Search for the cell housing the specified text and yield its [x, y] center coordinate. 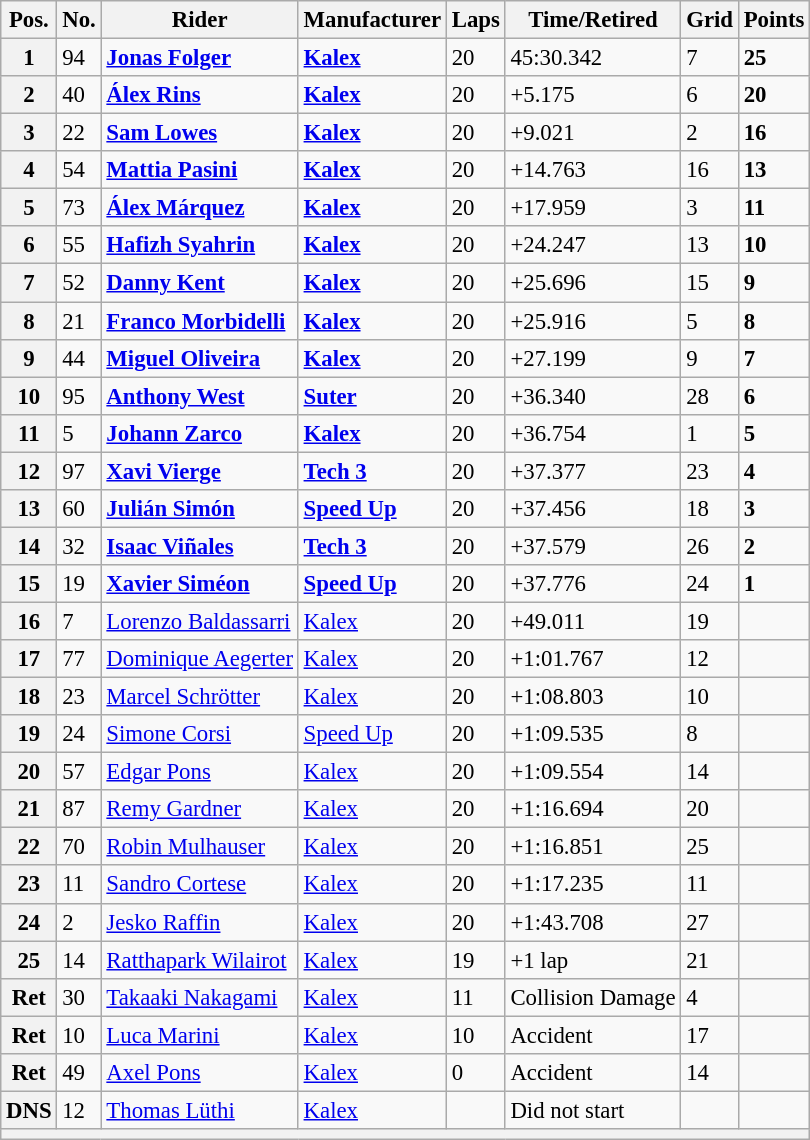
45:30.342 [593, 58]
Rider [200, 20]
Time/Retired [593, 20]
+37.377 [593, 471]
Robin Mulhauser [200, 847]
Laps [476, 20]
Álex Rins [200, 95]
87 [79, 809]
Sandro Cortese [200, 885]
44 [79, 358]
40 [79, 95]
+5.175 [593, 95]
Anthony West [200, 396]
Miguel Oliveira [200, 358]
+25.696 [593, 283]
Points [774, 20]
+27.199 [593, 358]
77 [79, 659]
+37.456 [593, 509]
55 [79, 245]
DNS [29, 1110]
+49.011 [593, 621]
Johann Zarco [200, 433]
+1:01.767 [593, 659]
52 [79, 283]
54 [79, 170]
97 [79, 471]
+1 lap [593, 960]
Lorenzo Baldassarri [200, 621]
Xavier Siméon [200, 584]
Marcel Schrötter [200, 697]
+1:09.535 [593, 734]
+36.754 [593, 433]
60 [79, 509]
Xavi Vierge [200, 471]
+1:43.708 [593, 922]
94 [79, 58]
Pos. [29, 20]
+37.776 [593, 584]
+37.579 [593, 546]
Julián Simón [200, 509]
+1:08.803 [593, 697]
Thomas Lüthi [200, 1110]
Edgar Pons [200, 772]
Simone Corsi [200, 734]
Jonas Folger [200, 58]
26 [710, 546]
Luca Marini [200, 1035]
Sam Lowes [200, 133]
+36.340 [593, 396]
Dominique Aegerter [200, 659]
Mattia Pasini [200, 170]
27 [710, 922]
Jesko Raffin [200, 922]
70 [79, 847]
Axel Pons [200, 1073]
0 [476, 1073]
+9.021 [593, 133]
+14.763 [593, 170]
95 [79, 396]
Collision Damage [593, 997]
+1:17.235 [593, 885]
+1:16.694 [593, 809]
+1:16.851 [593, 847]
Manufacturer [372, 20]
Remy Gardner [200, 809]
Suter [372, 396]
Ratthapark Wilairot [200, 960]
Danny Kent [200, 283]
Hafizh Syahrin [200, 245]
Did not start [593, 1110]
Isaac Viñales [200, 546]
Grid [710, 20]
57 [79, 772]
+17.959 [593, 208]
32 [79, 546]
Franco Morbidelli [200, 321]
Álex Márquez [200, 208]
49 [79, 1073]
+24.247 [593, 245]
Takaaki Nakagami [200, 997]
28 [710, 396]
+1:09.554 [593, 772]
+25.916 [593, 321]
No. [79, 20]
73 [79, 208]
30 [79, 997]
